Detect which cell encompasses the target text, then output its [x, y] center coordinate. 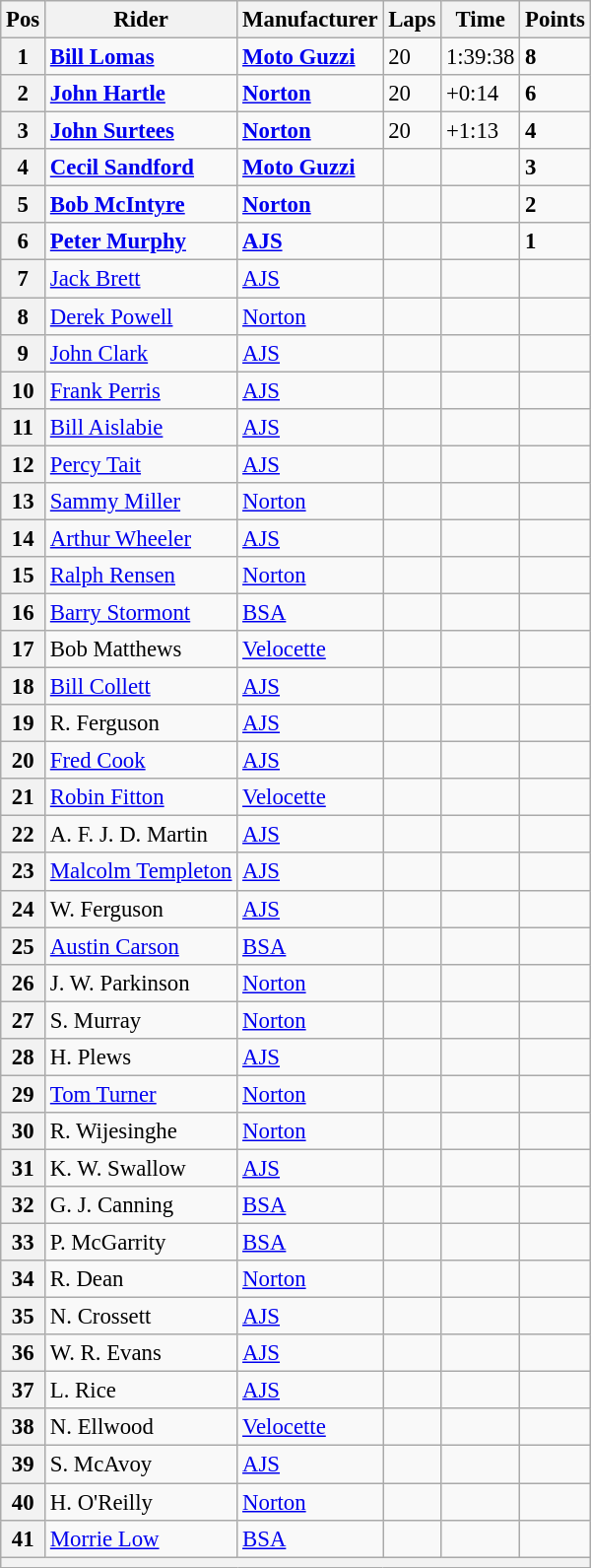
Bob Matthews [142, 649]
38 [24, 1428]
Jack Brett [142, 279]
21 [24, 797]
Frank Perris [142, 390]
W. R. Evans [142, 1353]
Ralph Rensen [142, 576]
N. Crossett [142, 1317]
10 [24, 390]
12 [24, 464]
24 [24, 909]
Derek Powell [142, 316]
23 [24, 872]
Tom Turner [142, 1094]
Bob McIntyre [142, 205]
John Hartle [142, 94]
John Clark [142, 353]
A. F. J. D. Martin [142, 835]
26 [24, 983]
30 [24, 1131]
Cecil Sandford [142, 168]
H. O'Reilly [142, 1502]
22 [24, 835]
34 [24, 1279]
Bill Lomas [142, 57]
16 [24, 612]
P. McGarrity [142, 1243]
Percy Tait [142, 464]
Malcolm Templeton [142, 872]
+1:13 [481, 131]
39 [24, 1465]
40 [24, 1502]
11 [24, 427]
N. Ellwood [142, 1428]
S. Murray [142, 1020]
28 [24, 1057]
W. Ferguson [142, 909]
Pos [24, 20]
Austin Carson [142, 946]
29 [24, 1094]
Fred Cook [142, 761]
J. W. Parkinson [142, 983]
17 [24, 649]
Morrie Low [142, 1538]
Peter Murphy [142, 241]
R. Dean [142, 1279]
R. Ferguson [142, 723]
33 [24, 1243]
14 [24, 538]
7 [24, 279]
13 [24, 502]
Arthur Wheeler [142, 538]
Points [556, 20]
+0:14 [481, 94]
Bill Collett [142, 687]
R. Wijesinghe [142, 1131]
K. W. Swallow [142, 1168]
G. J. Canning [142, 1205]
Robin Fitton [142, 797]
35 [24, 1317]
Rider [142, 20]
5 [24, 205]
Sammy Miller [142, 502]
Laps [412, 20]
S. McAvoy [142, 1465]
41 [24, 1538]
32 [24, 1205]
27 [24, 1020]
Barry Stormont [142, 612]
19 [24, 723]
31 [24, 1168]
John Surtees [142, 131]
9 [24, 353]
Manufacturer [310, 20]
25 [24, 946]
Bill Aislabie [142, 427]
18 [24, 687]
1:39:38 [481, 57]
L. Rice [142, 1391]
37 [24, 1391]
36 [24, 1353]
H. Plews [142, 1057]
15 [24, 576]
Time [481, 20]
